Search for the cell housing the specified text and yield its [X, Y] center coordinate. 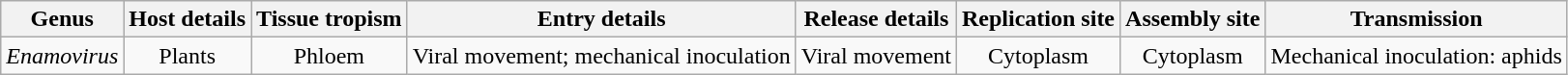
Tissue tropism [330, 19]
Viral movement [876, 56]
Plants [188, 56]
Replication site [1038, 19]
Viral movement; mechanical inoculation [601, 56]
Enamovirus [62, 56]
Entry details [601, 19]
Transmission [1416, 19]
Mechanical inoculation: aphids [1416, 56]
Host details [188, 19]
Phloem [330, 56]
Genus [62, 19]
Assembly site [1193, 19]
Release details [876, 19]
